Output the [x, y] coordinate of the center of the cell containing the given text.  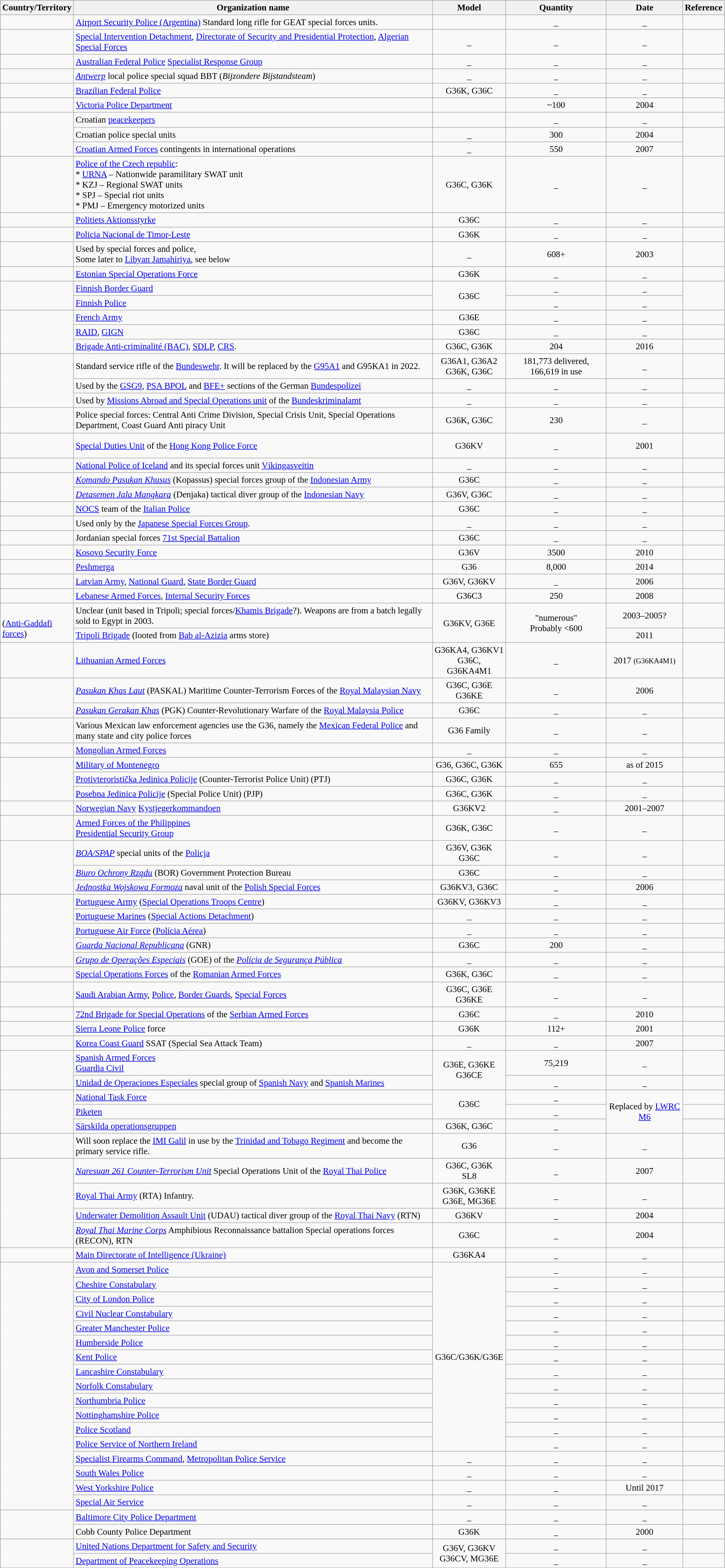
G36KV, G36KV3 [469, 902]
G36KV2 [469, 808]
Special Operations Forces of the Romanian Armed Forces [253, 975]
G36V, G36KVG36CV, MG36E [469, 1553]
Lithuanian Armed Forces [253, 661]
Mongolian Armed Forces [253, 750]
Latvian Army, National Guard, State Border Guard [253, 582]
G36KA4, G36KV1G36C, G36KA4M1 [469, 661]
Royal Thai Marine Corps Amphibious Reconnaissance battalion Special operations forces (RECON), RTN [253, 1235]
Underwater Demolition Assault Unit (UDAU) tactical diver group of the Royal Thai Navy (RTN) [253, 1216]
Pasukan Khas Laut (PASKAL) Maritime Counter-Terrorism Forces of the Royal Malaysian Navy [253, 691]
Armed Forces of the PhilippinesPresidential Security Group [253, 828]
National Police of Iceland and its special forces unit Víkingasveitin [253, 465]
Model [469, 8]
Estonian Special Operations Force [253, 274]
G36E [469, 318]
Date [645, 8]
Lebanese Armed Forces, Internal Security Forces [253, 596]
City of London Police [253, 1299]
250 [556, 596]
Saudi Arabian Army, Police, Border Guards, Special Forces [253, 994]
Unidad de Operaciones Especiales special group of Spanish Navy and Spanish Marines [253, 1083]
Finnish Police [253, 303]
Kent Police [253, 1357]
3500 [556, 552]
2001–2007 [645, 808]
~100 [556, 106]
8,000 [556, 567]
230 [556, 421]
Used by special forces and police, Some later to Libyan Jamahiriya, see below [253, 255]
Nottinghamshire Police [253, 1415]
Main Directorate of Intelligence (Ukraine) [253, 1255]
Lancashire Constabulary [253, 1372]
Department of Peacekeeping Operations [253, 1561]
G36V, G36C [469, 494]
Humberside Police [253, 1343]
Organization name [253, 8]
"numerous" Probably <600 [556, 623]
G36C/G36K/G36E [469, 1357]
G36 Family [469, 730]
Brazilian Federal Police [253, 91]
Cobb County Police Department [253, 1532]
Croatian Armed Forces contingents in international operations [253, 149]
G36, G36C, G36K [469, 765]
BOA/SPAP special units of the Policja [253, 853]
Replaced by LWRC M6 [645, 1112]
Greater Manchester Police [253, 1328]
G36KA4 [469, 1255]
Special Air Service [253, 1503]
Sierra Leone Police force [253, 1028]
Peshmerga [253, 567]
G36E, G36KEG36CE [469, 1070]
Cheshire Constabulary [253, 1284]
(Anti-Gaddafi forces) [37, 623]
Various Mexican law enforcement agencies use the G36, namely the Mexican Federal Police and many state and city police forces [253, 730]
204 [556, 347]
Used by the GSG9, PSA BPOL and BFE+ sections of the German Bundespolizei [253, 386]
RAID, GIGN [253, 332]
Military of Montenegro [253, 765]
Reference [704, 8]
Unclear (unit based in Tripoli; special forces/Khamis Brigade?). Weapons are from a batch legally sold to Egypt in 2003. [253, 616]
G36C3 [469, 596]
Norwegian Navy Kystjegerkommandoen [253, 808]
G36KV3, G36C [469, 887]
Komando Pasukan Khusus (Kopassus) special forces group of the Indonesian Army [253, 480]
G36V [469, 552]
Politiets Aktionsstyrke [253, 220]
2011 [645, 635]
Avon and Somerset Police [253, 1270]
Country/Territory [37, 8]
French Army [253, 318]
Specialist Firearms Command, Metropolitan Police Service [253, 1459]
Grupo de Operações Especiais (GOE) of the Polícia de Segurança Pública [253, 960]
Finnish Border Guard [253, 289]
Will soon replace the IMI Galil in use by the Trinidad and Tobago Regiment and become the primary service rifle. [253, 1146]
Special Intervention Detachment, Directorate of Security and Presidential Protection, Algerian Special Forces [253, 42]
Portuguese Army (Special Operations Troops Centre) [253, 902]
Airport Security Police (Argentina) Standard long rifle for GEAT special forces units. [253, 22]
Piketen [253, 1112]
Used only by the Japanese Special Forces Group. [253, 523]
2003 [645, 255]
Biuro Ochrony Rządu (BOR) Government Protection Bureau [253, 873]
Posebna Jedinica Policije (Special Police Unit) (PJP) [253, 794]
2014 [645, 567]
655 [556, 765]
Victoria Police Department [253, 106]
Protivteroristička Jedinica Policije (Counter-Terrorist Police Unit) (PTJ) [253, 779]
Naresuan 261 Counter-Terrorism Unit Special Operations Unit of the Royal Thai Police [253, 1171]
Jordanian special forces 71st Special Battalion [253, 538]
Police special forces: Central Anti Crime Division, Special Crisis Unit, Special Operations Department, Coast Guard Anti piracy Unit [253, 421]
Guarda Nacional Republicana (GNR) [253, 945]
75,219 [556, 1063]
G36A1, G36A2G36K, G36C [469, 367]
National Task Force [253, 1097]
Croatian police special units [253, 135]
550 [556, 149]
Tripoli Brigade (looted from Bab al-Azizia arms store) [253, 635]
G36V, G36KV [469, 582]
200 [556, 945]
Policia Nacional de Timor-Leste [253, 234]
Royal Thai Army (RTA) Infantry. [253, 1196]
South Wales Police [253, 1473]
72nd Brigade for Special Operations of the Serbian Armed Forces [253, 1014]
181,773 delivered, 166,619 in use [556, 367]
Quantity [556, 8]
as of 2015 [645, 765]
Antwerp local police special squad BBT (Bijzondere Bijstandsteam) [253, 76]
Portuguese Air Force (Polícia Aérea) [253, 931]
2000 [645, 1532]
United Nations Department for Safety and Security [253, 1546]
Australian Federal Police Specialist Response Group [253, 62]
Civil Nuclear Constabulary [253, 1313]
Brigade Anti-criminalité (BAC), SDLP, CRS. [253, 347]
Norfolk Constabulary [253, 1386]
Used by Missions Abroad and Special Operations unit of the Bundeskriminalamt [253, 401]
Jednostka Wojskowa Formoza naval unit of the Polish Special Forces [253, 887]
Korea Coast Guard SSAT (Special Sea Attack Team) [253, 1043]
Standard service rifle of the Bundeswehr. It will be replaced by the G95A1 and G95KA1 in 2022. [253, 367]
2008 [645, 596]
Special Duties Unit of the Hong Kong Police Force [253, 446]
Portuguese Marines (Special Actions Detachment) [253, 916]
G36K, G36KEG36E, MG36E [469, 1196]
Spanish Armed ForcesGuardia Civil [253, 1063]
West Yorkshire Police [253, 1488]
G36KV, G36E [469, 623]
300 [556, 135]
2003–2005? [645, 616]
2017 (G36KA4M1) [645, 661]
Until 2017 [645, 1488]
Northumbria Police [253, 1401]
Detasemen Jala Mangkara (Denjaka) tactical diver group of the Indonesian Navy [253, 494]
Police Scotland [253, 1430]
2016 [645, 347]
608+ [556, 255]
NOCS team of the Italian Police [253, 509]
G36C, G36KSL8 [469, 1171]
Police Service of Northern Ireland [253, 1444]
G36V, G36KG36C [469, 853]
Baltimore City Police Department [253, 1517]
Pasukan Gerakan Khas (PGK) Counter-Revolutionary Warfare of the Royal Malaysia Police [253, 711]
Croatian peacekeepers [253, 120]
Kosovo Security Force [253, 552]
112+ [556, 1028]
Särskilda operationsgruppen [253, 1126]
